From the cell containing the given text, extract its center point as (x, y) coordinate. 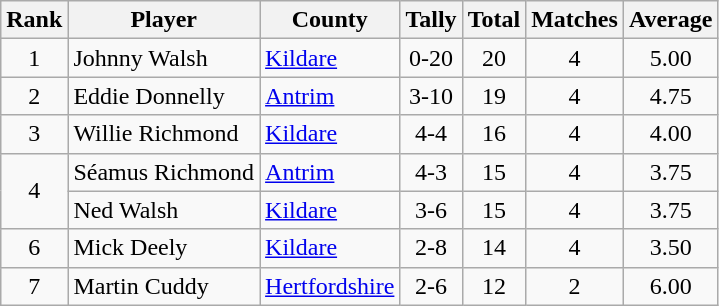
7 (34, 286)
19 (494, 96)
Player (164, 20)
3-10 (431, 96)
4.75 (670, 96)
6 (34, 248)
6.00 (670, 286)
County (330, 20)
Martin Cuddy (164, 286)
16 (494, 134)
3 (34, 134)
4-3 (431, 172)
Hertfordshire (330, 286)
Average (670, 20)
0-20 (431, 58)
14 (494, 248)
Total (494, 20)
Ned Walsh (164, 210)
5.00 (670, 58)
Eddie Donnelly (164, 96)
4-4 (431, 134)
2-6 (431, 286)
3-6 (431, 210)
1 (34, 58)
4.00 (670, 134)
Séamus Richmond (164, 172)
Willie Richmond (164, 134)
2-8 (431, 248)
Matches (575, 20)
12 (494, 286)
Mick Deely (164, 248)
Tally (431, 20)
Johnny Walsh (164, 58)
3.50 (670, 248)
Rank (34, 20)
20 (494, 58)
